Determine the [X, Y] coordinate at the center of the cell enclosing the given text.  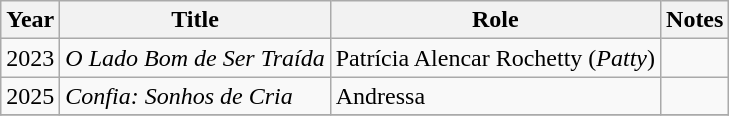
Role [495, 20]
2023 [30, 58]
Patrícia Alencar Rochetty (Patty) [495, 58]
Confia: Sonhos de Cria [195, 96]
O Lado Bom de Ser Traída [195, 58]
Notes [695, 20]
2025 [30, 96]
Year [30, 20]
Andressa [495, 96]
Title [195, 20]
